Return the [X, Y] coordinate for the center point of the cell that contains the specified text.  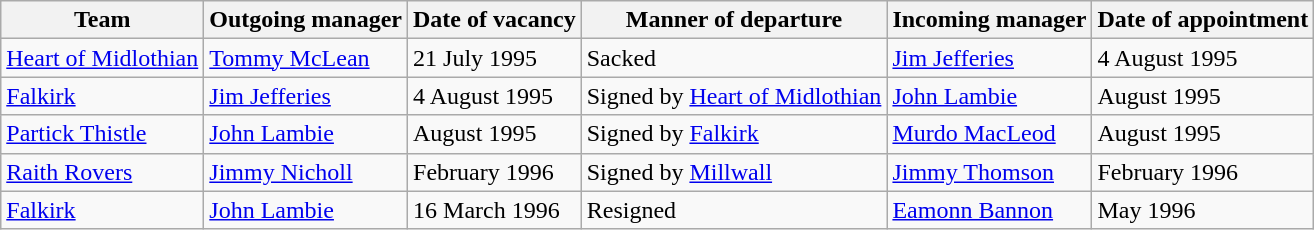
Signed by Falkirk [734, 134]
May 1996 [1203, 210]
Sacked [734, 58]
Eamonn Bannon [990, 210]
21 July 1995 [495, 58]
Partick Thistle [102, 134]
Date of vacancy [495, 20]
Date of appointment [1203, 20]
Jimmy Thomson [990, 172]
Heart of Midlothian [102, 58]
Team [102, 20]
Tommy McLean [306, 58]
Signed by Heart of Midlothian [734, 96]
Signed by Millwall [734, 172]
Manner of departure [734, 20]
Murdo MacLeod [990, 134]
Outgoing manager [306, 20]
Jimmy Nicholl [306, 172]
16 March 1996 [495, 210]
Resigned [734, 210]
Raith Rovers [102, 172]
Incoming manager [990, 20]
